Identify which cell holds the provided text, then report its (X, Y) central coordinate. 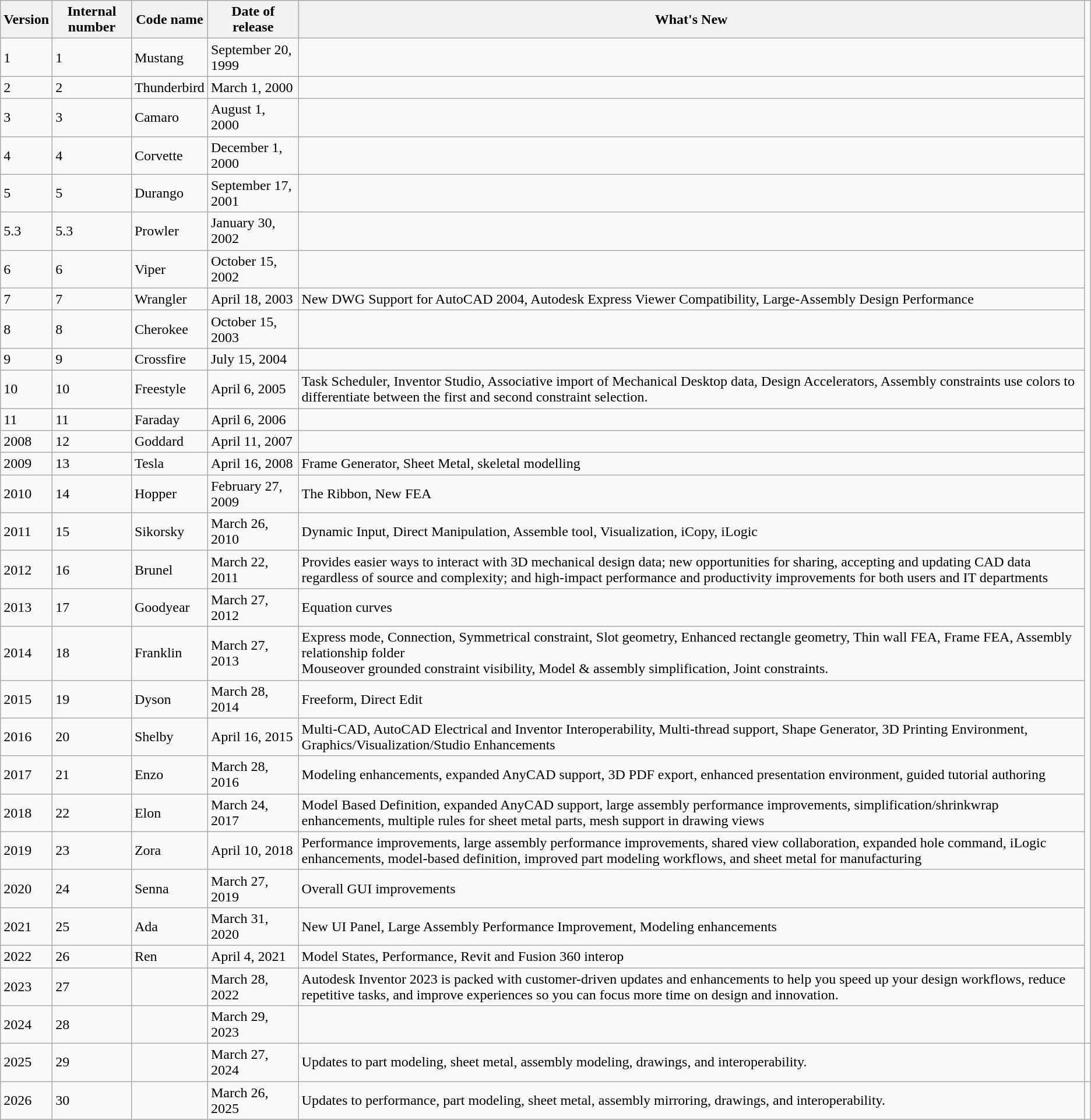
March 24, 2017 (253, 812)
Goddard (169, 442)
Version (27, 20)
27 (92, 986)
30 (92, 1100)
Viper (169, 269)
March 28, 2022 (253, 986)
Thunderbird (169, 87)
March 31, 2020 (253, 927)
March 29, 2023 (253, 1024)
19 (92, 699)
Hopper (169, 494)
Camaro (169, 118)
August 1, 2000 (253, 118)
17 (92, 607)
January 30, 2002 (253, 231)
22 (92, 812)
April 18, 2003 (253, 299)
2014 (27, 653)
Elon (169, 812)
Enzo (169, 775)
26 (92, 956)
16 (92, 570)
29 (92, 1063)
Senna (169, 888)
September 20, 1999 (253, 57)
2025 (27, 1063)
The Ribbon, New FEA (691, 494)
March 22, 2011 (253, 570)
25 (92, 927)
13 (92, 464)
April 6, 2005 (253, 389)
12 (92, 442)
Frame Generator, Sheet Metal, skeletal modelling (691, 464)
Sikorsky (169, 531)
15 (92, 531)
2008 (27, 442)
Goodyear (169, 607)
October 15, 2003 (253, 329)
2026 (27, 1100)
2013 (27, 607)
2023 (27, 986)
April 6, 2006 (253, 419)
March 27, 2024 (253, 1063)
What's New (691, 20)
April 11, 2007 (253, 442)
Wrangler (169, 299)
2019 (27, 851)
March 1, 2000 (253, 87)
April 4, 2021 (253, 956)
April 10, 2018 (253, 851)
Freeform, Direct Edit (691, 699)
Dyson (169, 699)
2024 (27, 1024)
Updates to performance, part modeling, sheet metal, assembly mirroring, drawings, and interoperability. (691, 1100)
Modeling enhancements, expanded AnyCAD support, 3D PDF export, enhanced presentation environment, guided tutorial authoring (691, 775)
20 (92, 737)
July 15, 2004 (253, 359)
Overall GUI improvements (691, 888)
Crossfire (169, 359)
March 27, 2019 (253, 888)
Prowler (169, 231)
February 27, 2009 (253, 494)
2020 (27, 888)
Equation curves (691, 607)
28 (92, 1024)
Faraday (169, 419)
Shelby (169, 737)
2022 (27, 956)
14 (92, 494)
Date of release (253, 20)
Zora (169, 851)
Dynamic Input, Direct Manipulation, Assemble tool, Visualization, iCopy, iLogic (691, 531)
Freestyle (169, 389)
New DWG Support for AutoCAD 2004, Autodesk Express Viewer Compatibility, Large-Assembly Design Performance (691, 299)
New UI Panel, Large Assembly Performance Improvement, Modeling enhancements (691, 927)
Durango (169, 193)
Tesla (169, 464)
March 28, 2016 (253, 775)
2017 (27, 775)
March 27, 2013 (253, 653)
Franklin (169, 653)
April 16, 2008 (253, 464)
Cherokee (169, 329)
2009 (27, 464)
23 (92, 851)
March 28, 2014 (253, 699)
Updates to part modeling, sheet metal, assembly modeling, drawings, and interoperability. (691, 1063)
2011 (27, 531)
March 26, 2025 (253, 1100)
April 16, 2015 (253, 737)
2012 (27, 570)
Internal number (92, 20)
Ren (169, 956)
Brunel (169, 570)
2021 (27, 927)
2010 (27, 494)
18 (92, 653)
Ada (169, 927)
2018 (27, 812)
October 15, 2002 (253, 269)
24 (92, 888)
Code name (169, 20)
December 1, 2000 (253, 155)
March 26, 2010 (253, 531)
Model States, Performance, Revit and Fusion 360 interop (691, 956)
2016 (27, 737)
September 17, 2001 (253, 193)
2015 (27, 699)
Corvette (169, 155)
21 (92, 775)
March 27, 2012 (253, 607)
Mustang (169, 57)
